Provide the (X, Y) coordinate of the cell's center where the given text is located.  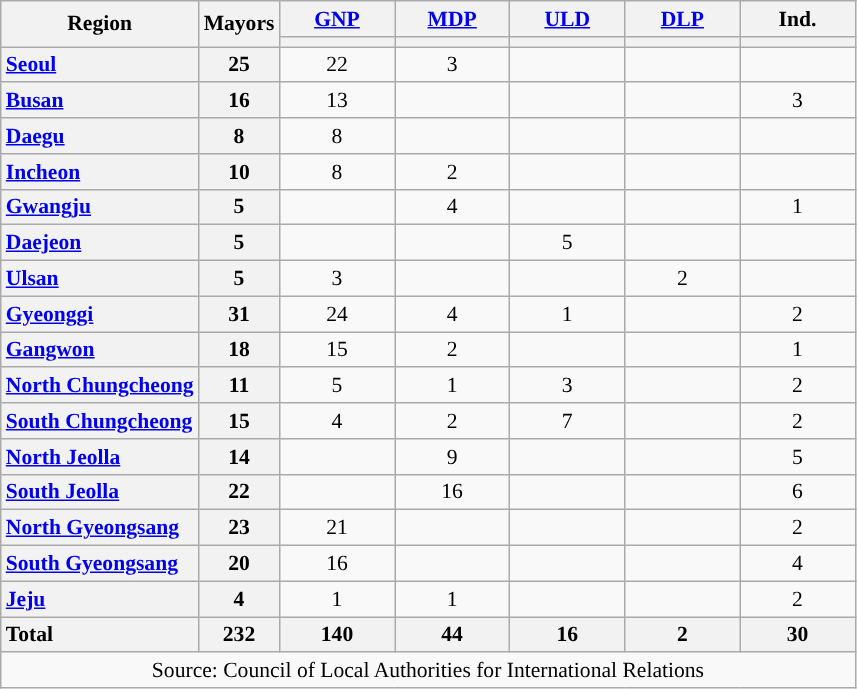
South Jeolla (100, 492)
21 (336, 528)
18 (240, 350)
Mayors (240, 24)
South Chungcheong (100, 421)
232 (240, 635)
14 (240, 457)
Total (100, 635)
Region (100, 24)
31 (240, 314)
25 (240, 65)
Ulsan (100, 279)
20 (240, 564)
North Gyeongsang (100, 528)
Daegu (100, 136)
11 (240, 386)
23 (240, 528)
North Jeolla (100, 457)
ULD (568, 19)
44 (452, 635)
7 (568, 421)
Gyeonggi (100, 314)
DLP (682, 19)
South Gyeongsang (100, 564)
6 (798, 492)
13 (336, 101)
Gwangju (100, 207)
30 (798, 635)
24 (336, 314)
Gangwon (100, 350)
North Chungcheong (100, 386)
Busan (100, 101)
MDP (452, 19)
Incheon (100, 172)
9 (452, 457)
Daejeon (100, 243)
Jeju (100, 599)
Source: Council of Local Authorities for International Relations (428, 671)
10 (240, 172)
Seoul (100, 65)
140 (336, 635)
GNP (336, 19)
Ind. (798, 19)
